Provide the [X, Y] coordinate of the cell's center where the given text is located.  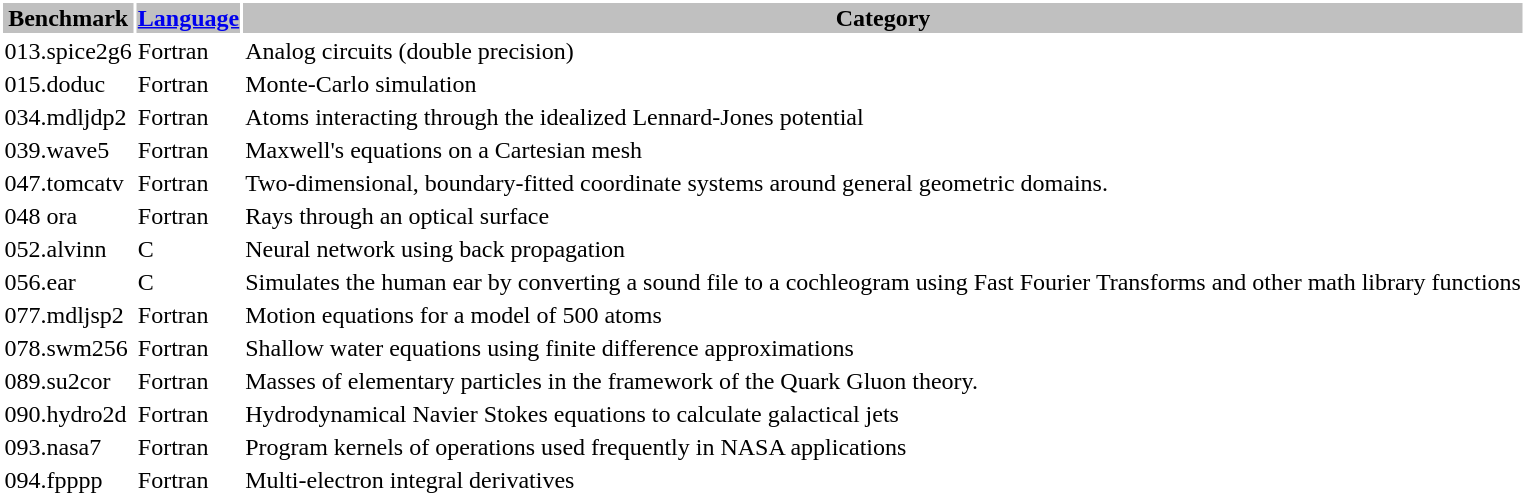
Rays through an optical surface [884, 216]
093.nasa7 [68, 447]
Analog circuits (double precision) [884, 51]
Two-dimensional, boundary-fitted coordinate systems around general geometric domains. [884, 183]
090.hydro2d [68, 414]
089.su2cor [68, 381]
094.fpppp [68, 480]
Neural network using back propagation [884, 249]
078.swm256 [68, 348]
Motion equations for a model of 500 atoms [884, 315]
Multi-electron integral derivatives [884, 480]
Simulates the human ear by converting a sound file to a cochleogram using Fast Fourier Transforms and other math library functions [884, 282]
Benchmark [68, 18]
Language [188, 18]
Atoms interacting through the idealized Lennard-Jones potential [884, 117]
047.tomcatv [68, 183]
Category [884, 18]
052.alvinn [68, 249]
013.spice2g6 [68, 51]
077.mdljsp2 [68, 315]
Program kernels of operations used frequently in NASA applications [884, 447]
Hydrodynamical Navier Stokes equations to calculate galactical jets [884, 414]
Monte-Carlo simulation [884, 84]
Shallow water equations using finite difference approximations [884, 348]
015.doduc [68, 84]
034.mdljdp2 [68, 117]
Masses of elementary particles in the framework of the Quark Gluon theory. [884, 381]
039.wave5 [68, 150]
048 ora [68, 216]
056.ear [68, 282]
Maxwell's equations on a Cartesian mesh [884, 150]
